Extract the (x, y) coordinate from the center of the cell holding the provided text.  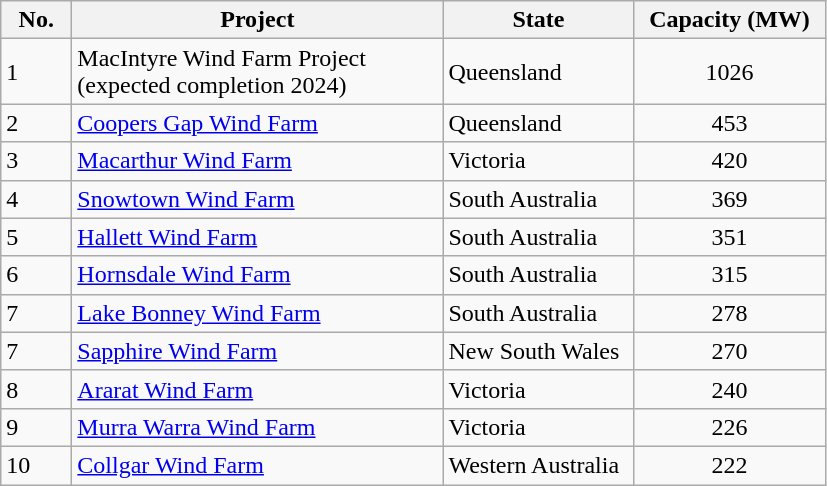
270 (730, 351)
New South Wales (538, 351)
Ararat Wind Farm (258, 389)
Western Australia (538, 465)
Macarthur Wind Farm (258, 161)
351 (730, 237)
Lake Bonney Wind Farm (258, 313)
9 (36, 427)
226 (730, 427)
315 (730, 275)
2 (36, 123)
Capacity (MW) (730, 20)
State (538, 20)
Hornsdale Wind Farm (258, 275)
222 (730, 465)
5 (36, 237)
Hallett Wind Farm (258, 237)
Coopers Gap Wind Farm (258, 123)
10 (36, 465)
Collgar Wind Farm (258, 465)
4 (36, 199)
Sapphire Wind Farm (258, 351)
3 (36, 161)
Snowtown Wind Farm (258, 199)
453 (730, 123)
8 (36, 389)
Project (258, 20)
240 (730, 389)
369 (730, 199)
1026 (730, 72)
1 (36, 72)
420 (730, 161)
No. (36, 20)
278 (730, 313)
6 (36, 275)
MacIntyre Wind Farm Project (expected completion 2024) (258, 72)
Murra Warra Wind Farm (258, 427)
